Return (x, y) of the center of cell containing provided text 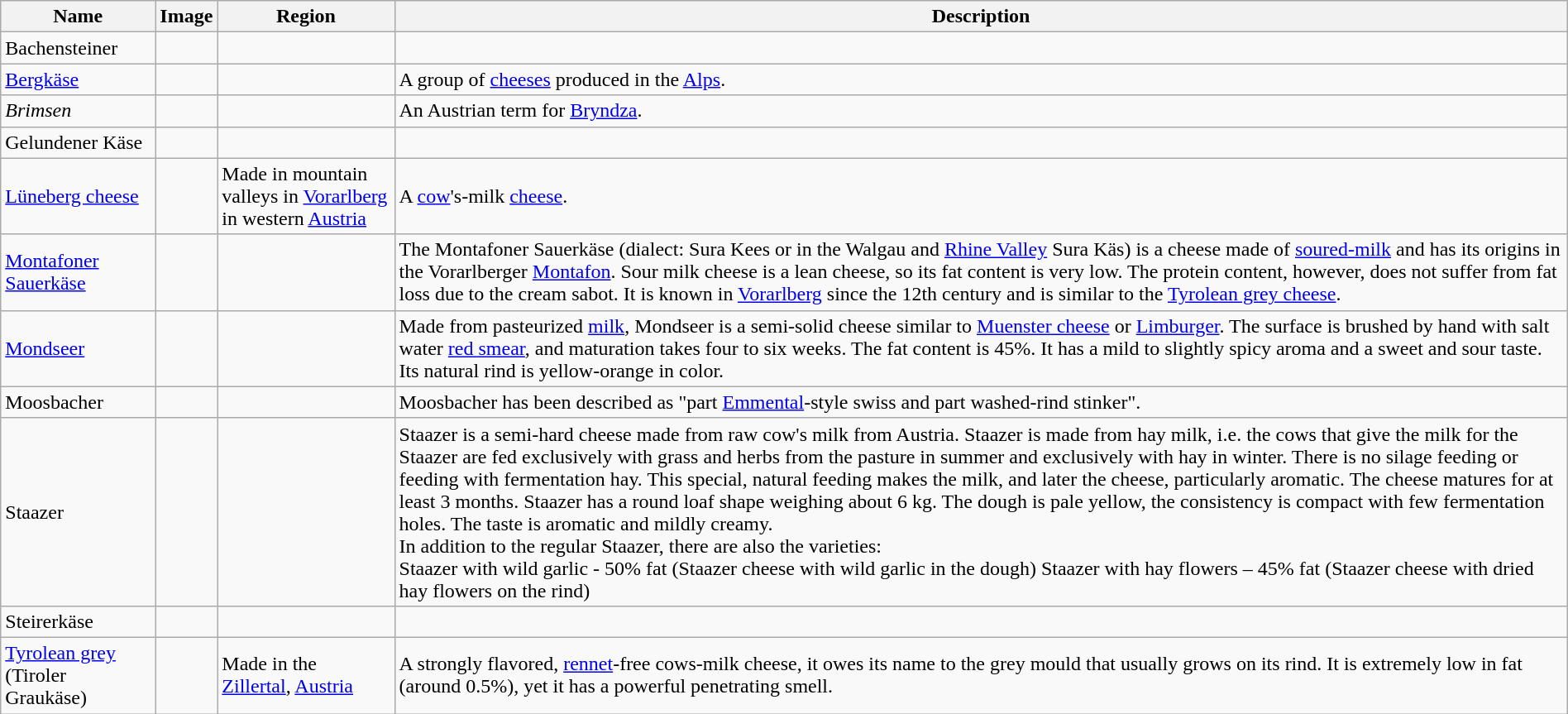
Tyrolean grey (Tiroler Graukäse) (78, 675)
Bachensteiner (78, 48)
Moosbacher has been described as "part Emmental-style swiss and part washed-rind stinker". (981, 402)
Bergkäse (78, 79)
An Austrian term for Bryndza. (981, 111)
A group of cheeses produced in the Alps. (981, 79)
A cow's-milk cheese. (981, 196)
Made in the Zillertal, Austria (306, 675)
Moosbacher (78, 402)
Brimsen (78, 111)
Steirerkäse (78, 621)
Description (981, 17)
Name (78, 17)
Lüneberg cheese (78, 196)
Region (306, 17)
Staazer (78, 511)
Mondseer (78, 348)
Made in mountain valleys in Vorarlberg in western Austria (306, 196)
Gelundener Käse (78, 142)
Montafoner Sauerkäse (78, 272)
Image (187, 17)
